Extract the (X, Y) coordinate from the center of the cell holding the provided text.  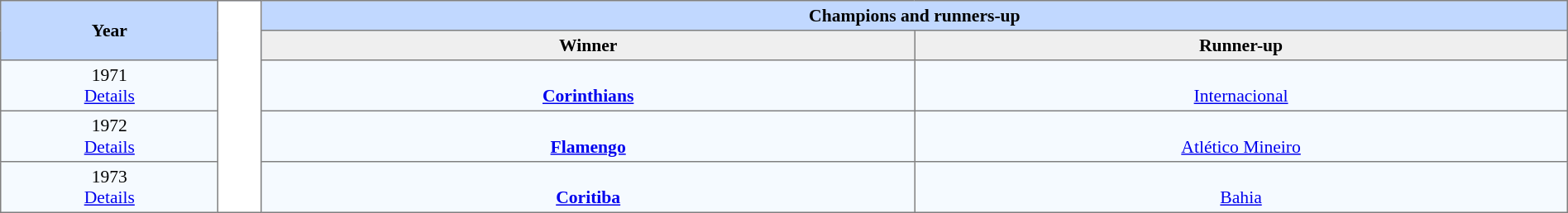
Winner (587, 45)
1972Details (109, 136)
Coritiba (587, 187)
Bahia (1241, 187)
1973Details (109, 187)
Runner-up (1241, 45)
Flamengo (587, 136)
Champions and runners-up (915, 16)
Year (109, 31)
Corinthians (587, 86)
Internacional (1241, 86)
Atlético Mineiro (1241, 136)
1971Details (109, 86)
